Extract the (x, y) coordinate from the center of the cell holding the provided text.  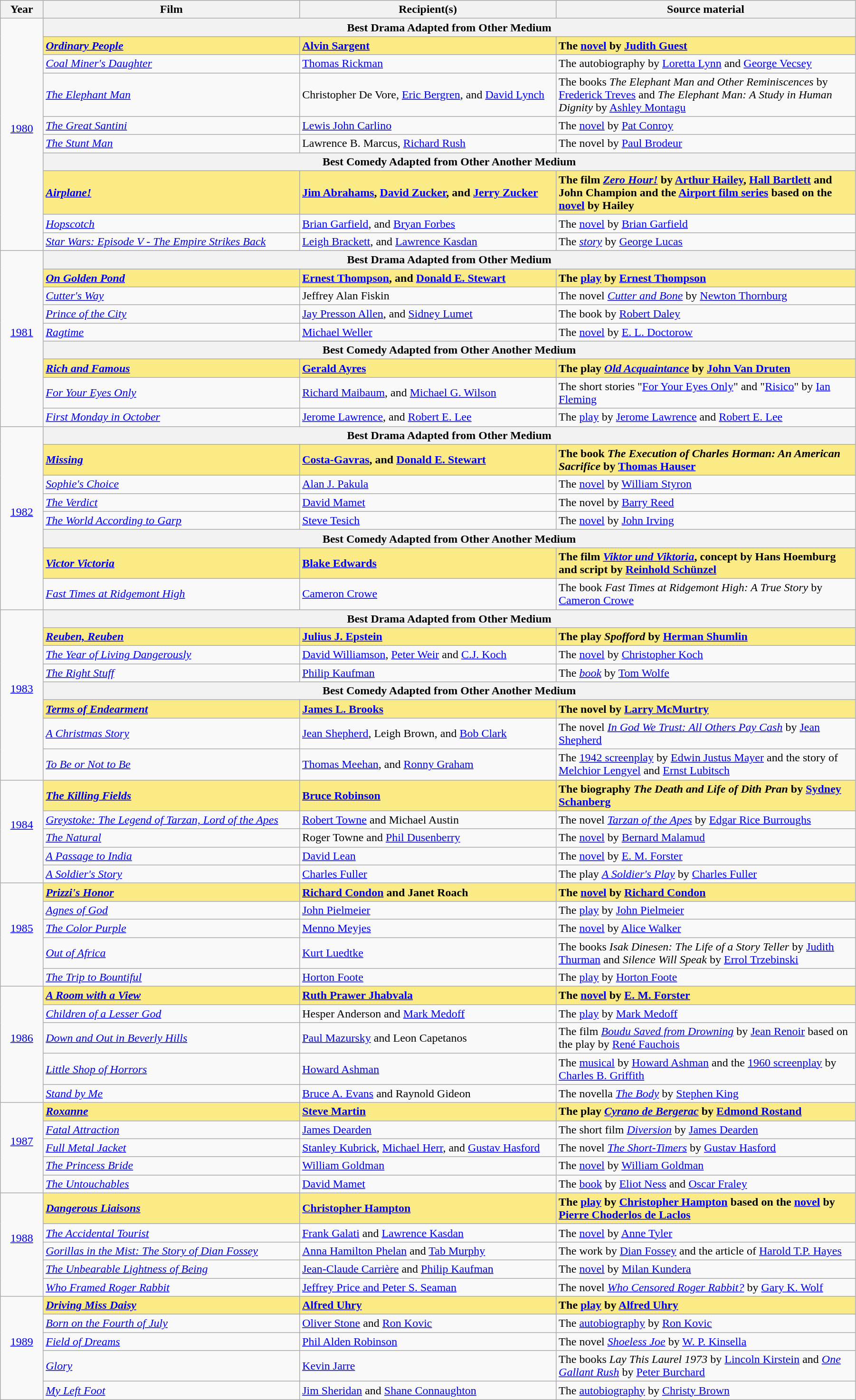
The play by Horton Foote (706, 978)
Agnes of God (171, 910)
Ragtime (171, 332)
Gorillas in the Mist: The Story of Dian Fossey (171, 1251)
Rich and Famous (171, 368)
The play by Christopher Hampton based on the novel by Pierre Choderlos de Laclos (706, 1208)
Phil Alden Robinson (428, 1342)
Steve Tesich (428, 520)
Ruth Prawer Jhabvala (428, 996)
The play by Alfred Uhry (706, 1305)
The film Zero Hour! by Arthur Hailey, Hall Bartlett and John Champion and the Airport film series based on the novel by Hailey (706, 192)
The books Lay This Laurel 1973 by Lincoln Kirstein and One Gallant Rush by Peter Burchard (706, 1366)
The novel by Brian Garfield (706, 223)
Gerald Ayres (428, 368)
The Elephant Man (171, 95)
The novel by John Irving (706, 520)
The Year of Living Dangerously (171, 655)
1988 (22, 1244)
The play Cyrano de Bergerac by Edmond Rostand (706, 1112)
Philip Kaufman (428, 673)
The story by George Lucas (706, 241)
Victor Victoria (171, 563)
The autobiography by Christy Brown (706, 1390)
Howard Ashman (428, 1069)
The Princess Bride (171, 1166)
The novel by Pat Conroy (706, 125)
1986 (22, 1045)
James Dearden (428, 1130)
Coal Miner's Daughter (171, 64)
Jay Presson Allen, and Sidney Lumet (428, 314)
Prizzi's Honor (171, 892)
The short stories "For Your Eyes Only" and "Risico" by Ian Fleming (706, 393)
Field of Dreams (171, 1342)
Year (22, 10)
The book Fast Times at Ridgemont High: A True Story by Cameron Crowe (706, 594)
The novel by Milan Kundera (706, 1269)
The novel by Richard Condon (706, 892)
Julius J. Epstein (428, 637)
Alan J. Pakula (428, 484)
Charles Fuller (428, 874)
The Right Stuff (171, 673)
Dangerous Liaisons (171, 1208)
Jerome Lawrence, and Robert E. Lee (428, 417)
The novel by E. L. Doctorow (706, 332)
Anna Hamilton Phelan and Tab Murphy (428, 1251)
Film (171, 10)
To Be or Not to Be (171, 764)
Steve Martin (428, 1112)
Born on the Fourth of July (171, 1323)
The book by Robert Daley (706, 314)
Kurt Luedtke (428, 952)
Oliver Stone and Ron Kovic (428, 1323)
Star Wars: Episode V - The Empire Strikes Back (171, 241)
The Great Santini (171, 125)
The novel by Bernard Malamud (706, 838)
The Accidental Tourist (171, 1233)
1984 (22, 832)
The autobiography by Loretta Lynn and George Vecsey (706, 64)
Terms of Endearment (171, 709)
Frank Galati and Lawrence Kasdan (428, 1233)
Recipient(s) (428, 10)
Richard Maibaum, and Michael G. Wilson (428, 393)
A Soldier's Story (171, 874)
Richard Condon and Janet Roach (428, 892)
The novel The Short-Timers by Gustav Hasford (706, 1148)
The novella The Body by Stephen King (706, 1093)
The play by Mark Medoff (706, 1014)
The books Isak Dinesen: The Life of a Story Teller by Judith Thurman and Silence Will Speak by Errol Trzebinski (706, 952)
Prince of the City (171, 314)
The musical by Howard Ashman and the 1960 screenplay by Charles B. Griffith (706, 1069)
Greystoke: The Legend of Tarzan, Lord of the Apes (171, 820)
1987 (22, 1148)
Bruce Robinson (428, 796)
1981 (22, 338)
Thomas Rickman (428, 64)
Lewis John Carlino (428, 125)
A Passage to India (171, 856)
The Unbearable Lightness of Being (171, 1269)
The novel In God We Trust: All Others Pay Cash by Jean Shepherd (706, 734)
The book The Execution of Charles Horman: An American Sacrifice by Thomas Hauser (706, 460)
Lawrence B. Marcus, Richard Rush (428, 144)
The novel by William Styron (706, 484)
David Lean (428, 856)
The novel Cutter and Bone by Newton Thornburg (706, 296)
The play by John Pielmeier (706, 910)
The work by Dian Fossey and the article of Harold T.P. Hayes (706, 1251)
A Christmas Story (171, 734)
1982 (22, 518)
The novel by Larry McMurtry (706, 709)
Robert Towne and Michael Austin (428, 820)
Source material (706, 10)
Stanley Kubrick, Michael Herr, and Gustav Hasford (428, 1148)
The film Viktor und Viktoria, concept by Hans Hoemburg and script by Reinhold Schünzel (706, 563)
Thomas Meehan, and Ronny Graham (428, 764)
Ernest Thompson, and Donald E. Stewart (428, 278)
Michael Weller (428, 332)
Jeffrey Price and Peter S. Seaman (428, 1287)
Jeffrey Alan Fiskin (428, 296)
Christopher De Vore, Eric Bergren, and David Lynch (428, 95)
Kevin Jarre (428, 1366)
Airplane! (171, 192)
Who Framed Roger Rabbit (171, 1287)
The novel by Barry Reed (706, 502)
James L. Brooks (428, 709)
The World According to Garp (171, 520)
Paul Mazursky and Leon Capetanos (428, 1038)
1985 (22, 934)
The Natural (171, 838)
Down and Out in Beverly Hills (171, 1038)
Alvin Sargent (428, 46)
The Untouchables (171, 1184)
The Color Purple (171, 928)
The 1942 screenplay by Edwin Justus Mayer and the story of Melchior Lengyel and Ernst Lubitsch (706, 764)
Ordinary People (171, 46)
Out of Africa (171, 952)
The Trip to Bountiful (171, 978)
Sophie's Choice (171, 484)
Christopher Hampton (428, 1208)
Reuben, Reuben (171, 637)
The book by Tom Wolfe (706, 673)
Driving Miss Daisy (171, 1305)
1989 (22, 1348)
The novel by Judith Guest (706, 46)
My Left Foot (171, 1390)
The novel by Paul Brodeur (706, 144)
Glory (171, 1366)
Fatal Attraction (171, 1130)
Jean Shepherd, Leigh Brown, and Bob Clark (428, 734)
The Verdict (171, 502)
The play Spofford by Herman Shumlin (706, 637)
The play Old Acquaintance by John Van Druten (706, 368)
The novel Shoeless Joe by W. P. Kinsella (706, 1342)
The Stunt Man (171, 144)
The play by Ernest Thompson (706, 278)
Alfred Uhry (428, 1305)
The play A Soldier's Play by Charles Fuller (706, 874)
The novel by Christopher Koch (706, 655)
The novel by Anne Tyler (706, 1233)
The novel by Alice Walker (706, 928)
The biography The Death and Life of Dith Pran by Sydney Schanberg (706, 796)
Cameron Crowe (428, 594)
The Killing Fields (171, 796)
Hopscotch (171, 223)
Bruce A. Evans and Raynold Gideon (428, 1093)
The short film Diversion by James Dearden (706, 1130)
Brian Garfield, and Bryan Forbes (428, 223)
On Golden Pond (171, 278)
A Room with a View (171, 996)
The novel Who Censored Roger Rabbit? by Gary K. Wolf (706, 1287)
Roger Towne and Phil Dusenberry (428, 838)
William Goldman (428, 1166)
Stand by Me (171, 1093)
Full Metal Jacket (171, 1148)
Jean-Claude Carrière and Philip Kaufman (428, 1269)
Roxanne (171, 1112)
Cutter's Way (171, 296)
David Williamson, Peter Weir and C.J. Koch (428, 655)
Fast Times at Ridgemont High (171, 594)
1980 (22, 135)
1983 (22, 694)
John Pielmeier (428, 910)
The film Boudu Saved from Drowning by Jean Renoir based on the play by René Fauchois (706, 1038)
Hesper Anderson and Mark Medoff (428, 1014)
Blake Edwards (428, 563)
The autobiography by Ron Kovic (706, 1323)
Little Shop of Horrors (171, 1069)
Menno Meyjes (428, 928)
The novel Tarzan of the Apes by Edgar Rice Burroughs (706, 820)
Jim Sheridan and Shane Connaughton (428, 1390)
Horton Foote (428, 978)
For Your Eyes Only (171, 393)
Leigh Brackett, and Lawrence Kasdan (428, 241)
The play by Jerome Lawrence and Robert E. Lee (706, 417)
The novel by William Goldman (706, 1166)
The book by Eliot Ness and Oscar Fraley (706, 1184)
Children of a Lesser God (171, 1014)
The books The Elephant Man and Other Reminiscences by Frederick Treves and The Elephant Man: A Study in Human Dignity by Ashley Montagu (706, 95)
Costa-Gavras, and Donald E. Stewart (428, 460)
Jim Abrahams, David Zucker, and Jerry Zucker (428, 192)
Missing (171, 460)
First Monday in October (171, 417)
